Return [X, Y] of the center of cell containing provided text 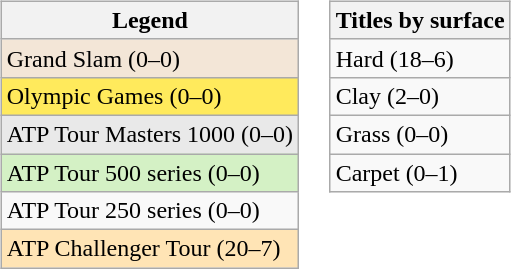
Hard (18–6) [420, 58]
Grand Slam (0–0) [150, 58]
Clay (2–0) [420, 96]
Titles by surface [420, 20]
Olympic Games (0–0) [150, 96]
ATP Tour Masters 1000 (0–0) [150, 134]
Carpet (0–1) [420, 173]
Legend [150, 20]
ATP Challenger Tour (20–7) [150, 249]
ATP Tour 500 series (0–0) [150, 173]
ATP Tour 250 series (0–0) [150, 211]
Grass (0–0) [420, 134]
